Scan for the cell matching the given text and deliver its (x, y) coordinate at center. 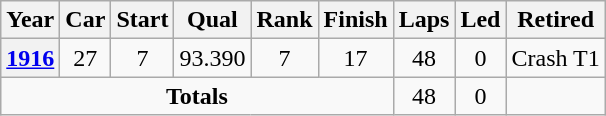
Car (86, 20)
Totals (197, 96)
Crash T1 (556, 58)
Retired (556, 20)
93.390 (212, 58)
Finish (356, 20)
Rank (284, 20)
1916 (30, 58)
Start (142, 20)
27 (86, 58)
Laps (424, 20)
Qual (212, 20)
17 (356, 58)
Led (480, 20)
Year (30, 20)
